Return [X, Y] of the center of cell containing provided text 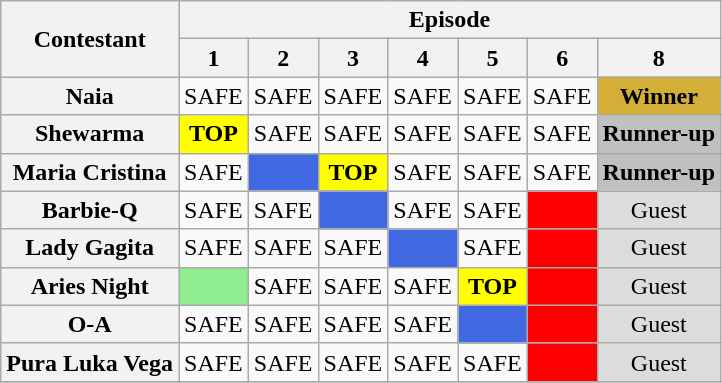
Shewarma [90, 134]
Barbie-Q [90, 210]
3 [353, 58]
6 [562, 58]
O-A [90, 324]
1 [214, 58]
Winner [659, 96]
Episode [450, 20]
4 [423, 58]
Naia [90, 96]
Aries Night [90, 286]
5 [493, 58]
2 [283, 58]
Maria Cristina [90, 172]
Contestant [90, 39]
Lady Gagita [90, 248]
Pura Luka Vega [90, 362]
8 [659, 58]
